Return the [x, y] coordinate for the center point of the cell that contains the specified text.  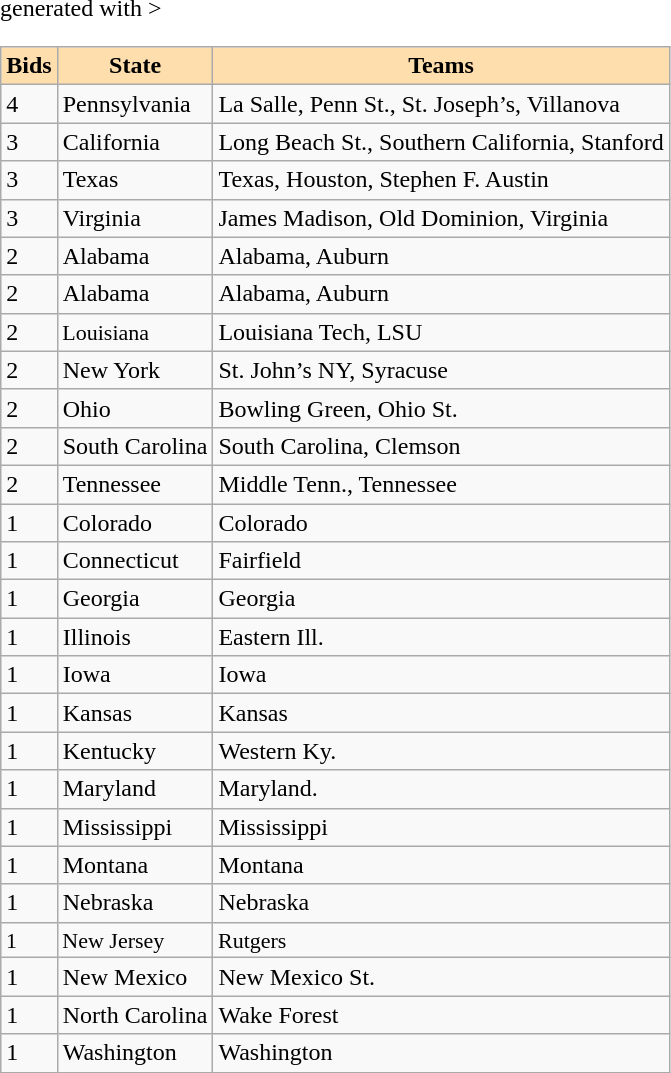
Illinois [135, 637]
Tennessee [135, 484]
New Mexico [135, 977]
Wake Forest [441, 1015]
California [135, 142]
Pennsylvania [135, 104]
Louisiana Tech, LSU [441, 332]
South Carolina [135, 446]
North Carolina [135, 1015]
South Carolina, Clemson [441, 446]
Kentucky [135, 751]
Maryland [135, 789]
Texas, Houston, Stephen F. Austin [441, 180]
Ohio [135, 408]
Western Ky. [441, 751]
Bids [29, 66]
Eastern Ill. [441, 637]
Fairfield [441, 561]
Texas [135, 180]
Bowling Green, Ohio St. [441, 408]
4 [29, 104]
Louisiana [135, 332]
State [135, 66]
New Jersey [135, 940]
Connecticut [135, 561]
Teams [441, 66]
James Madison, Old Dominion, Virginia [441, 218]
Middle Tenn., Tennessee [441, 484]
New Mexico St. [441, 977]
New York [135, 370]
Long Beach St., Southern California, Stanford [441, 142]
Rutgers [441, 940]
Virginia [135, 218]
St. John’s NY, Syracuse [441, 370]
Maryland. [441, 789]
La Salle, Penn St., St. Joseph’s, Villanova [441, 104]
